Determine the [X, Y] coordinate at the center of the cell enclosing the given text.  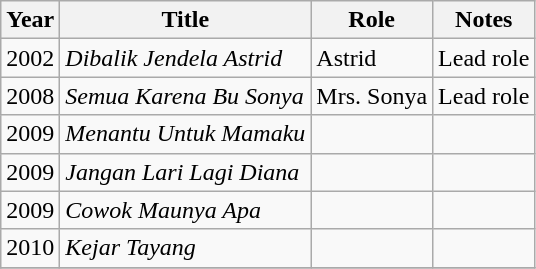
Semua Karena Bu Sonya [186, 96]
Dibalik Jendela Astrid [186, 58]
Astrid [372, 58]
Cowok Maunya Apa [186, 210]
2010 [30, 248]
Notes [484, 20]
Year [30, 20]
Role [372, 20]
Kejar Tayang [186, 248]
Mrs. Sonya [372, 96]
Menantu Untuk Mamaku [186, 134]
2002 [30, 58]
2008 [30, 96]
Title [186, 20]
Jangan Lari Lagi Diana [186, 172]
